Scan for the cell matching the given text and deliver its (X, Y) coordinate at center. 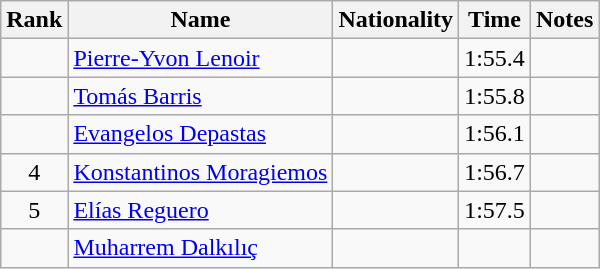
1:55.8 (495, 96)
5 (34, 210)
Notes (564, 20)
1:57.5 (495, 210)
Rank (34, 20)
Elías Reguero (200, 210)
1:55.4 (495, 58)
4 (34, 172)
Name (200, 20)
1:56.7 (495, 172)
Pierre-Yvon Lenoir (200, 58)
Tomás Barris (200, 96)
Konstantinos Moragiemos (200, 172)
Muharrem Dalkılıç (200, 248)
Time (495, 20)
1:56.1 (495, 134)
Nationality (396, 20)
Evangelos Depastas (200, 134)
